Provide the (X, Y) coordinate of the cell's center where the given text is located.  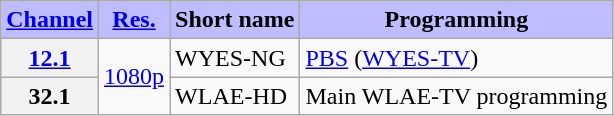
WYES-NG (235, 58)
1080p (134, 77)
Short name (235, 20)
Channel (50, 20)
12.1 (50, 58)
32.1 (50, 96)
WLAE-HD (235, 96)
Res. (134, 20)
PBS (WYES-TV) (456, 58)
Main WLAE-TV programming (456, 96)
Programming (456, 20)
